Identify which cell holds the provided text, then report its [x, y] central coordinate. 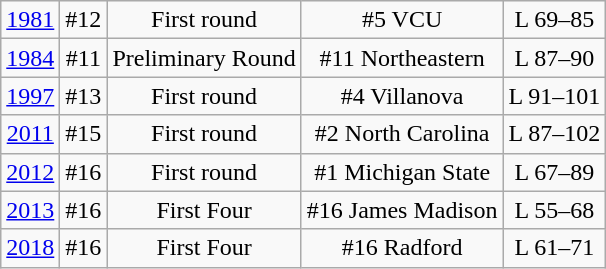
Preliminary Round [204, 58]
2018 [30, 248]
2011 [30, 134]
#5 VCU [402, 20]
1997 [30, 96]
#15 [84, 134]
2013 [30, 210]
L 91–101 [554, 96]
L 55–68 [554, 210]
#13 [84, 96]
L 67–89 [554, 172]
1984 [30, 58]
#4 Villanova [402, 96]
L 87–90 [554, 58]
#16 James Madison [402, 210]
#12 [84, 20]
2012 [30, 172]
L 87–102 [554, 134]
#11 Northeastern [402, 58]
#1 Michigan State [402, 172]
1981 [30, 20]
L 61–71 [554, 248]
L 69–85 [554, 20]
#16 Radford [402, 248]
#2 North Carolina [402, 134]
#11 [84, 58]
